Detect which cell encompasses the target text, then output its (X, Y) center coordinate. 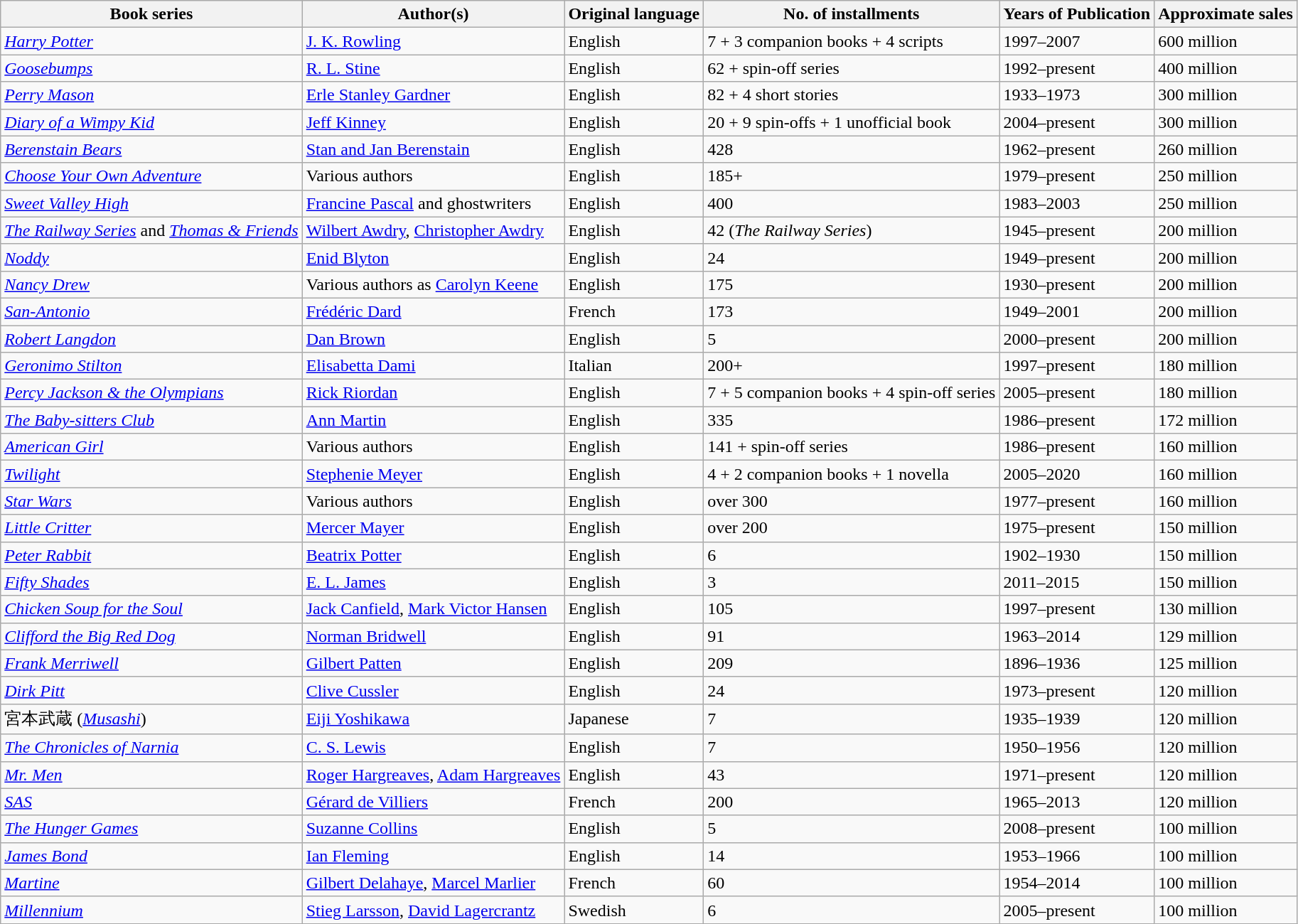
Perry Mason (151, 95)
4 + 2 companion books + 1 novella (852, 474)
Approximate sales (1225, 14)
2000–present (1077, 339)
Stephenie Meyer (434, 474)
Rick Riordan (434, 393)
James Bond (151, 856)
400 (852, 203)
C. S. Lewis (434, 748)
60 (852, 883)
335 (852, 420)
Japanese (634, 719)
260 million (1225, 149)
91 (852, 636)
1933–1973 (1077, 95)
200+ (852, 366)
1896–1936 (1077, 663)
125 million (1225, 663)
Twilight (151, 474)
105 (852, 609)
Beatrix Potter (434, 555)
Peter Rabbit (151, 555)
Martine (151, 883)
The Railway Series and Thomas & Friends (151, 230)
The Baby-sitters Club (151, 420)
1965–2013 (1077, 802)
E. L. James (434, 582)
Original language (634, 14)
J. K. Rowling (434, 41)
141 + spin-off series (852, 447)
172 million (1225, 420)
Mercer Mayer (434, 528)
428 (852, 149)
14 (852, 856)
3 (852, 582)
R. L. Stine (434, 68)
San-Antonio (151, 311)
Sweet Valley High (151, 203)
Gérard de Villiers (434, 802)
175 (852, 284)
Roger Hargreaves, Adam Hargreaves (434, 775)
Wilbert Awdry, Christopher Awdry (434, 230)
Jeff Kinney (434, 122)
173 (852, 311)
1973–present (1077, 690)
Millennium (151, 910)
over 300 (852, 501)
Little Critter (151, 528)
Swedish (634, 910)
42 (The Railway Series) (852, 230)
130 million (1225, 609)
No. of installments (852, 14)
Noddy (151, 257)
400 million (1225, 68)
1975–present (1077, 528)
600 million (1225, 41)
2004–present (1077, 122)
Years of Publication (1077, 14)
Percy Jackson & the Olympians (151, 393)
2011–2015 (1077, 582)
Jack Canfield, Mark Victor Hansen (434, 609)
1963–2014 (1077, 636)
1977–present (1077, 501)
2008–present (1077, 829)
over 200 (852, 528)
The Chronicles of Narnia (151, 748)
1979–present (1077, 176)
1962–present (1077, 149)
7 + 5 companion books + 4 spin-off series (852, 393)
7 + 3 companion books + 4 scripts (852, 41)
Frédéric Dard (434, 311)
1950–1956 (1077, 748)
Dan Brown (434, 339)
Geronimo Stilton (151, 366)
1949–2001 (1077, 311)
Dirk Pitt (151, 690)
Elisabetta Dami (434, 366)
Book series (151, 14)
American Girl (151, 447)
2005–2020 (1077, 474)
Nancy Drew (151, 284)
Harry Potter (151, 41)
Gilbert Delahaye, Marcel Marlier (434, 883)
1949–present (1077, 257)
1945–present (1077, 230)
1902–1930 (1077, 555)
1953–1966 (1077, 856)
The Hunger Games (151, 829)
Clifford the Big Red Dog (151, 636)
Gilbert Patten (434, 663)
1954–2014 (1077, 883)
Erle Stanley Gardner (434, 95)
Frank Merriwell (151, 663)
1997–2007 (1077, 41)
Fifty Shades (151, 582)
Clive Cussler (434, 690)
1983–2003 (1077, 203)
209 (852, 663)
20 + 9 spin-offs + 1 unofficial book (852, 122)
200 (852, 802)
SAS (151, 802)
Stan and Jan Berenstain (434, 149)
Mr. Men (151, 775)
62 + spin-off series (852, 68)
Goosebumps (151, 68)
Eiji Yoshikawa (434, 719)
1971–present (1077, 775)
1930–present (1077, 284)
Suzanne Collins (434, 829)
宮本武蔵 (Musashi) (151, 719)
Francine Pascal and ghostwriters (434, 203)
Robert Langdon (151, 339)
Chicken Soup for the Soul (151, 609)
1992–present (1077, 68)
129 million (1225, 636)
1935–1939 (1077, 719)
Enid Blyton (434, 257)
Norman Bridwell (434, 636)
Author(s) (434, 14)
Star Wars (151, 501)
185+ (852, 176)
Stieg Larsson, David Lagercrantz (434, 910)
Italian (634, 366)
Ann Martin (434, 420)
Ian Fleming (434, 856)
43 (852, 775)
Various authors as Carolyn Keene (434, 284)
82 + 4 short stories (852, 95)
Diary of a Wimpy Kid (151, 122)
Choose Your Own Adventure (151, 176)
Berenstain Bears (151, 149)
